Scan for the cell matching the given text and deliver its [X, Y] coordinate at center. 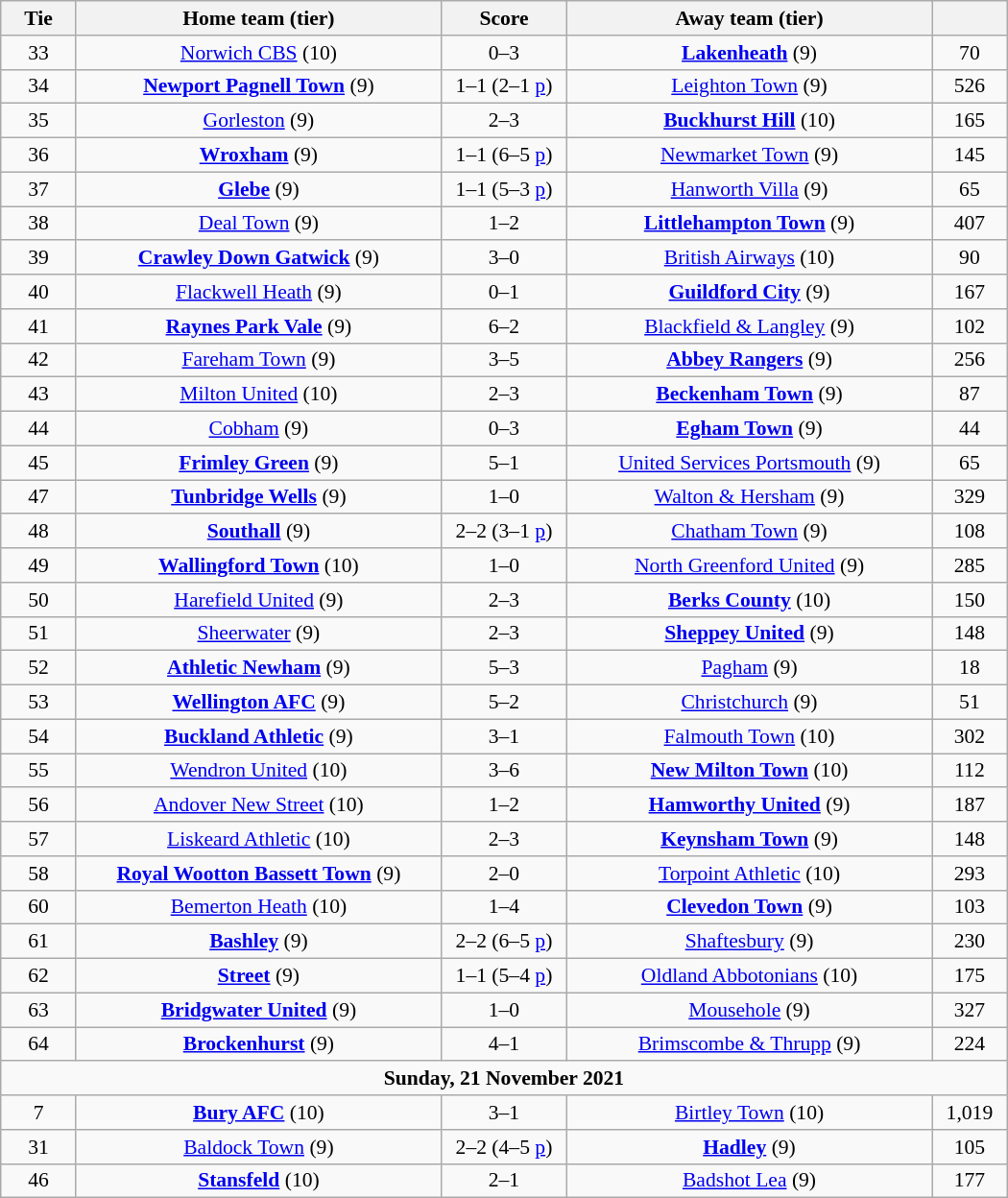
38 [38, 224]
42 [38, 360]
1–1 (2–1 p) [503, 86]
45 [38, 463]
Raynes Park Vale (9) [258, 326]
329 [970, 497]
Pagham (9) [750, 668]
34 [38, 86]
Shaftesbury (9) [750, 942]
0–1 [503, 292]
Hanworth Villa (9) [750, 189]
1–1 (5–3 p) [503, 189]
Glebe (9) [258, 189]
Stansfeld (10) [258, 1181]
Cobham (9) [258, 429]
Clevedon Town (9) [750, 907]
112 [970, 771]
Newmarket Town (9) [750, 156]
55 [38, 771]
Wellington AFC (9) [258, 703]
Milton United (10) [258, 395]
36 [38, 156]
40 [38, 292]
407 [970, 224]
3–5 [503, 360]
New Milton Town (10) [750, 771]
52 [38, 668]
Tunbridge Wells (9) [258, 497]
Keynsham Town (9) [750, 839]
58 [38, 874]
Harefield United (9) [258, 600]
Fareham Town (9) [258, 360]
37 [38, 189]
Berks County (10) [750, 600]
1–1 (5–4 p) [503, 976]
48 [38, 532]
64 [38, 1044]
Torpoint Athletic (10) [750, 874]
Sheerwater (9) [258, 634]
Beckenham Town (9) [750, 395]
54 [38, 736]
187 [970, 805]
49 [38, 565]
526 [970, 86]
50 [38, 600]
British Airways (10) [750, 258]
Mousehole (9) [750, 1010]
2–2 (3–1 p) [503, 532]
2–0 [503, 874]
Baldock Town (9) [258, 1147]
105 [970, 1147]
41 [38, 326]
57 [38, 839]
Chatham Town (9) [750, 532]
Score [503, 18]
2–2 (6–5 p) [503, 942]
87 [970, 395]
Bemerton Heath (10) [258, 907]
1–4 [503, 907]
Blackfield & Langley (9) [750, 326]
3–0 [503, 258]
90 [970, 258]
Hamworthy United (9) [750, 805]
Wallingford Town (10) [258, 565]
7 [38, 1113]
United Services Portsmouth (9) [750, 463]
Deal Town (9) [258, 224]
Oldland Abbotonians (10) [750, 976]
Guildford City (9) [750, 292]
2–1 [503, 1181]
2–2 (4–5 p) [503, 1147]
Away team (tier) [750, 18]
256 [970, 360]
Brockenhurst (9) [258, 1044]
108 [970, 532]
4–1 [503, 1044]
230 [970, 942]
Bury AFC (10) [258, 1113]
63 [38, 1010]
Newport Pagnell Town (9) [258, 86]
Littlehampton Town (9) [750, 224]
Sheppey United (9) [750, 634]
Wendron United (10) [258, 771]
39 [38, 258]
293 [970, 874]
60 [38, 907]
150 [970, 600]
Bridgwater United (9) [258, 1010]
Abbey Rangers (9) [750, 360]
Badshot Lea (9) [750, 1181]
5–3 [503, 668]
Athletic Newham (9) [258, 668]
18 [970, 668]
165 [970, 121]
Royal Wootton Bassett Town (9) [258, 874]
1,019 [970, 1113]
103 [970, 907]
Wroxham (9) [258, 156]
3–6 [503, 771]
Walton & Hersham (9) [750, 497]
47 [38, 497]
6–2 [503, 326]
5–1 [503, 463]
327 [970, 1010]
Frimley Green (9) [258, 463]
Flackwell Heath (9) [258, 292]
224 [970, 1044]
43 [38, 395]
Crawley Down Gatwick (9) [258, 258]
Home team (tier) [258, 18]
46 [38, 1181]
302 [970, 736]
Leighton Town (9) [750, 86]
Falmouth Town (10) [750, 736]
Andover New Street (10) [258, 805]
Street (9) [258, 976]
Bashley (9) [258, 942]
North Greenford United (9) [750, 565]
167 [970, 292]
Buckhurst Hill (10) [750, 121]
70 [970, 53]
Brimscombe & Thrupp (9) [750, 1044]
Buckland Athletic (9) [258, 736]
61 [38, 942]
Lakenheath (9) [750, 53]
Egham Town (9) [750, 429]
35 [38, 121]
1–1 (6–5 p) [503, 156]
Hadley (9) [750, 1147]
Sunday, 21 November 2021 [504, 1079]
33 [38, 53]
175 [970, 976]
31 [38, 1147]
Tie [38, 18]
Southall (9) [258, 532]
102 [970, 326]
Christchurch (9) [750, 703]
56 [38, 805]
62 [38, 976]
Birtley Town (10) [750, 1113]
5–2 [503, 703]
Gorleston (9) [258, 121]
285 [970, 565]
Norwich CBS (10) [258, 53]
177 [970, 1181]
145 [970, 156]
Liskeard Athletic (10) [258, 839]
53 [38, 703]
